Return the [x, y] coordinate for the center point of the cell that contains the specified text.  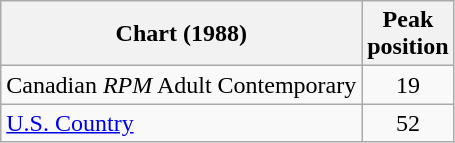
Chart (1988) [182, 34]
52 [408, 123]
Peakposition [408, 34]
19 [408, 85]
U.S. Country [182, 123]
Canadian RPM Adult Contemporary [182, 85]
